Pinpoint the cell where the given text exists, returning its (x, y) midpoint coordinate. 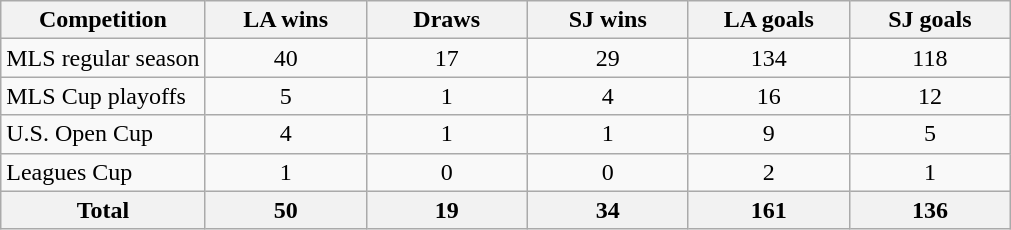
134 (768, 58)
161 (768, 210)
Draws (446, 20)
16 (768, 96)
2 (768, 172)
U.S. Open Cup (103, 134)
34 (608, 210)
LA goals (768, 20)
Total (103, 210)
118 (930, 58)
136 (930, 210)
SJ wins (608, 20)
50 (286, 210)
12 (930, 96)
17 (446, 58)
LA wins (286, 20)
MLS regular season (103, 58)
SJ goals (930, 20)
40 (286, 58)
Competition (103, 20)
MLS Cup playoffs (103, 96)
Leagues Cup (103, 172)
9 (768, 134)
19 (446, 210)
29 (608, 58)
